From the cell containing the given text, extract its center point as (X, Y) coordinate. 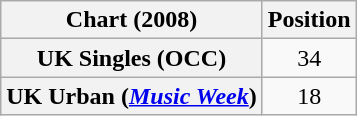
18 (309, 96)
34 (309, 58)
Chart (2008) (132, 20)
Position (309, 20)
UK Singles (OCC) (132, 58)
UK Urban (Music Week) (132, 96)
